From the cell containing the given text, extract its center point as (x, y) coordinate. 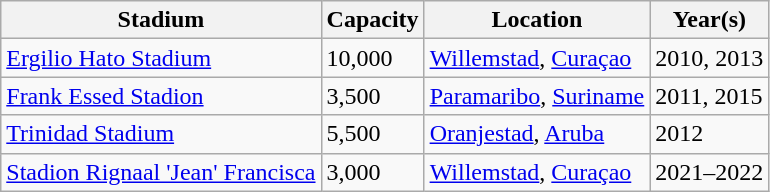
Frank Essed Stadion (161, 96)
2012 (710, 134)
Ergilio Hato Stadium (161, 58)
2010, 2013 (710, 58)
3,000 (372, 172)
10,000 (372, 58)
5,500 (372, 134)
Oranjestad, Aruba (537, 134)
2021–2022 (710, 172)
2011, 2015 (710, 96)
Capacity (372, 20)
Trinidad Stadium (161, 134)
Paramaribo, Suriname (537, 96)
Location (537, 20)
Stadium (161, 20)
Stadion Rignaal 'Jean' Francisca (161, 172)
3,500 (372, 96)
Year(s) (710, 20)
